Determine the [X, Y] coordinate at the center of the cell enclosing the given text.  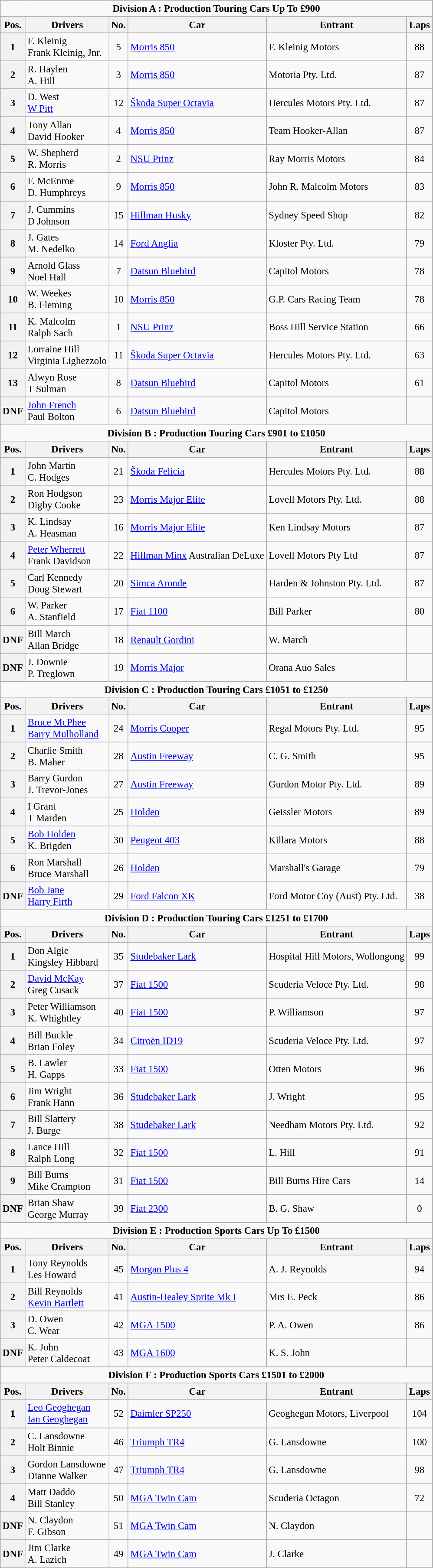
26 [118, 869]
Škoda Felicia [197, 472]
39 [118, 1208]
Don Algie Kingsley Hibbard [67, 957]
99 [419, 957]
MGA 1600 [197, 1353]
C. Lansdowne Holt Binnie [67, 1441]
Austin-Healey Sprite Mk I [197, 1298]
D. Owen C. Wear [67, 1325]
Peter Williamson K. Whightley [67, 1012]
52 [118, 1414]
Daimler SP250 [197, 1414]
Otten Motors [337, 1069]
41 [118, 1298]
W. March [337, 640]
37 [118, 985]
94 [419, 1269]
Bill March Allan Bridge [67, 640]
P. Williamson [337, 1012]
Ford Motor Coy (Aust) Pty. Ltd. [337, 896]
66 [419, 327]
Tony Allan David Hooker [67, 131]
15 [118, 215]
72 [419, 1498]
Bruce McPhee Barry Mulholland [67, 728]
Peugeot 403 [197, 840]
49 [118, 1554]
David McKay Greg Cusack [67, 985]
J. Cummins D Johnson [67, 215]
16 [118, 528]
Regal Motors Pty. Ltd. [337, 728]
45 [118, 1269]
Division A : Production Touring Cars Up To £900 [216, 9]
Ray Morris Motors [337, 159]
0 [419, 1208]
Brian Shaw George Murray [67, 1208]
22 [118, 556]
Division D : Production Touring Cars £1251 to £1700 [216, 918]
Bill Slattery J. Burge [67, 1124]
Bob Jane Harry Firth [67, 896]
Ford Anglia [197, 243]
B. Lawler H. Gapps [67, 1069]
Hospital Hill Motors, Wollongong [337, 957]
25 [118, 812]
D. West W Pitt [67, 103]
A. J. Reynolds [337, 1269]
Bill Burns Mike Crampton [67, 1181]
Scuderia Octagon [337, 1498]
43 [118, 1353]
Lorraine Hill Virginia Lighezzolo [67, 355]
23 [118, 499]
Bill Burns Hire Cars [337, 1181]
J. Clarke [337, 1554]
Fiat 1100 [197, 612]
Simca Aronde [197, 583]
Renault Gordini [197, 640]
K. Malcolm Ralph Sach [67, 327]
Division F : Production Sports Cars £1501 to £2000 [216, 1375]
L. Hill [337, 1153]
Peter Wherrett Frank Davidson [67, 556]
Geissler Motors [337, 812]
Boss Hill Service Station [337, 327]
John French Paul Bolton [67, 411]
Charlie Smith B. Maher [67, 756]
Sydney Speed Shop [337, 215]
W. Shepherd R. Morris [67, 159]
Morris Major [197, 667]
33 [118, 1069]
Bill Parker [337, 612]
Mrs E. Peck [337, 1298]
Kloster Pty. Ltd. [337, 243]
Bob Holden K. Brigden [67, 840]
Division B : Production Touring Cars £901 to £1050 [216, 433]
K. John Peter Caldecoat [67, 1353]
Hillman Husky [197, 215]
N. Claydon [337, 1526]
Fiat 2300 [197, 1208]
W. Weekes B. Fleming [67, 299]
J. Gates M. Nedelko [67, 243]
C. G. Smith [337, 756]
82 [419, 215]
17 [118, 612]
50 [118, 1498]
Lance Hill Ralph Long [67, 1153]
Bill Reynolds Kevin Bartlett [67, 1298]
K. Lindsay A. Heasman [67, 528]
Jim Wright Frank Hann [67, 1096]
24 [118, 728]
20 [118, 583]
63 [419, 355]
Geoghegan Motors, Liverpool [337, 1414]
32 [118, 1153]
B. G. Shaw [337, 1208]
F. Kleinig Frank Kleinig, Jnr. [67, 47]
Ford Falcon XK [197, 896]
Ken Lindsay Motors [337, 528]
Motoria Pty. Ltd. [337, 75]
Division E : Production Sports Cars Up To £1500 [216, 1231]
K. S. John [337, 1353]
Morris Cooper [197, 728]
P. A. Owen [337, 1325]
Alwyn Rose T Sulman [67, 383]
Team Hooker-Allan [337, 131]
Killara Motors [337, 840]
Jim Clarke A. Lazich [67, 1554]
W. Parker A. Stanfield [67, 612]
F. Kleinig Motors [337, 47]
35 [118, 957]
MGA 1500 [197, 1325]
84 [419, 159]
J. Wright [337, 1096]
Carl Kennedy Doug Stewart [67, 583]
27 [118, 784]
N. Claydon F. Gibson [67, 1526]
46 [118, 1441]
61 [419, 383]
21 [118, 472]
G.P. Cars Racing Team [337, 299]
Bill Buckle Brian Foley [67, 1041]
Needham Motors Pty. Ltd. [337, 1124]
18 [118, 640]
51 [118, 1526]
Ron Hodgson Digby Cooke [67, 499]
Lovell Motors Pty. Ltd. [337, 499]
Barry Gurdon J. Trevor-Jones [67, 784]
40 [118, 1012]
Hillman Minx Australian DeLuxe [197, 556]
80 [419, 612]
Marshall's Garage [337, 869]
F. McEnroe D. Humphreys [67, 187]
John Martin C. Hodges [67, 472]
83 [419, 187]
100 [419, 1441]
Tony Reynolds Les Howard [67, 1269]
13 [13, 383]
Leo Geoghegan Ian Geoghegan [67, 1414]
Citroën ID19 [197, 1041]
Harden & Johnston Pty. Ltd. [337, 583]
47 [118, 1470]
Gurdon Motor Pty. Ltd. [337, 784]
Ron Marshall Bruce Marshall [67, 869]
29 [118, 896]
42 [118, 1325]
30 [118, 840]
John R. Malcolm Motors [337, 187]
91 [419, 1153]
31 [118, 1181]
96 [419, 1069]
Lovell Motors Pty Ltd [337, 556]
Division C : Production Touring Cars £1051 to £1250 [216, 690]
Morgan Plus 4 [197, 1269]
Gordon Lansdowne Dianne Walker [67, 1470]
J. Downie P. Treglown [67, 667]
28 [118, 756]
92 [419, 1124]
104 [419, 1414]
19 [118, 667]
I Grant T Marden [67, 812]
Arnold Glass Noel Hall [67, 271]
R. Haylen A. Hill [67, 75]
Orana Auo Sales [337, 667]
34 [118, 1041]
36 [118, 1096]
Matt Daddo Bill Stanley [67, 1498]
